For the text-containing cell, return its midpoint in (x, y) coordinate format. 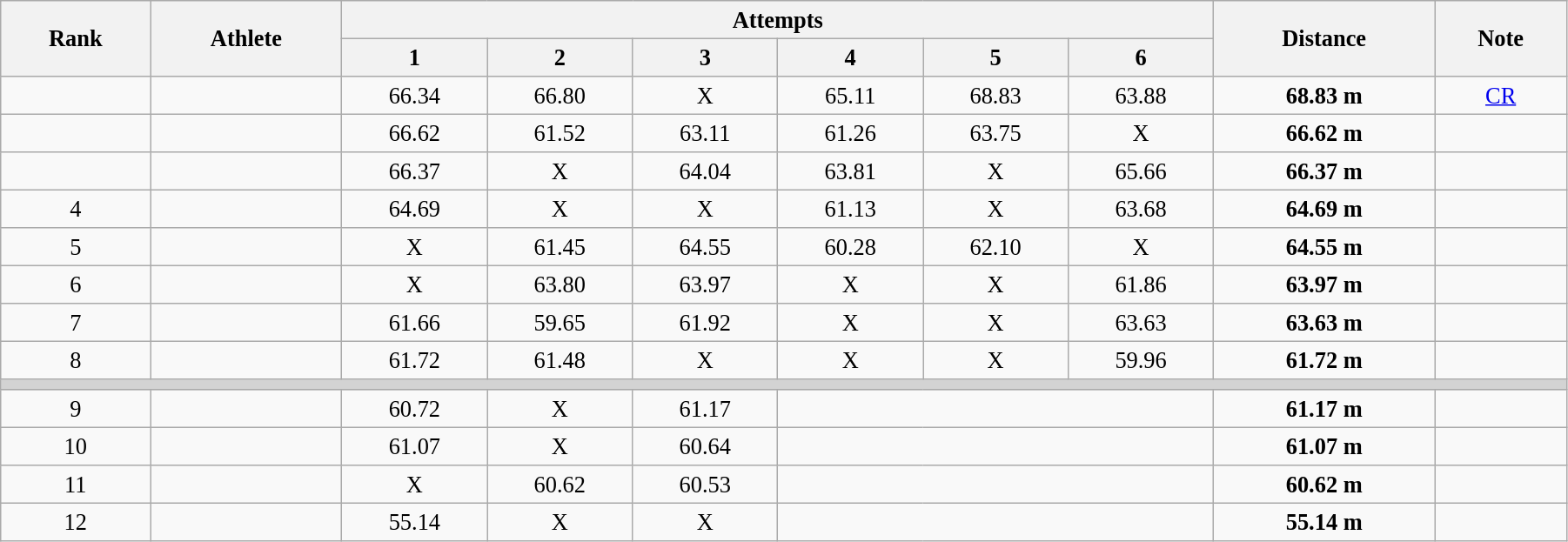
Distance (1324, 38)
Note (1501, 38)
60.72 (414, 409)
63.75 (995, 133)
64.04 (705, 171)
61.66 (414, 323)
59.65 (560, 323)
66.80 (560, 95)
10 (76, 446)
60.62 m (1324, 485)
55.14 (414, 522)
66.37 (414, 171)
61.26 (851, 133)
8 (76, 360)
61.86 (1142, 284)
61.17 (705, 409)
66.62 m (1324, 133)
66.37 m (1324, 171)
61.13 (851, 209)
61.72 (414, 360)
63.81 (851, 171)
61.72 m (1324, 360)
7 (76, 323)
63.97 (705, 284)
65.11 (851, 95)
64.69 m (1324, 209)
Rank (76, 38)
62.10 (995, 247)
60.28 (851, 247)
68.83 m (1324, 95)
61.07 m (1324, 446)
64.69 (414, 209)
2 (560, 57)
63.63 m (1324, 323)
63.63 (1142, 323)
66.34 (414, 95)
CR (1501, 95)
63.97 m (1324, 284)
3 (705, 57)
Athlete (246, 38)
Attempts (778, 19)
63.11 (705, 133)
12 (76, 522)
9 (76, 409)
61.45 (560, 247)
11 (76, 485)
61.17 m (1324, 409)
55.14 m (1324, 522)
61.52 (560, 133)
59.96 (1142, 360)
63.88 (1142, 95)
63.80 (560, 284)
60.64 (705, 446)
60.62 (560, 485)
60.53 (705, 485)
68.83 (995, 95)
1 (414, 57)
66.62 (414, 133)
63.68 (1142, 209)
64.55 (705, 247)
65.66 (1142, 171)
61.07 (414, 446)
64.55 m (1324, 247)
61.92 (705, 323)
61.48 (560, 360)
